Output the (X, Y) coordinate of the center of the cell containing the given text.  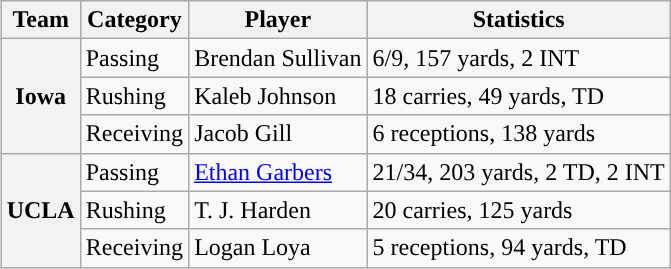
Player (278, 20)
Iowa (40, 96)
Jacob Gill (278, 134)
18 carries, 49 yards, TD (518, 96)
Category (134, 20)
6 receptions, 138 yards (518, 134)
Team (40, 20)
20 carries, 125 yards (518, 210)
21/34, 203 yards, 2 TD, 2 INT (518, 172)
Ethan Garbers (278, 172)
Statistics (518, 20)
5 receptions, 94 yards, TD (518, 248)
6/9, 157 yards, 2 INT (518, 58)
Brendan Sullivan (278, 58)
UCLA (40, 210)
T. J. Harden (278, 210)
Kaleb Johnson (278, 96)
Logan Loya (278, 248)
